Identify which cell holds the provided text, then report its [x, y] central coordinate. 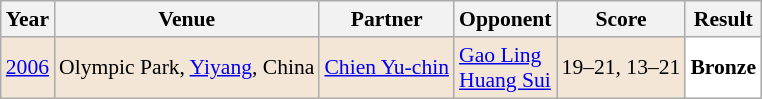
Partner [386, 19]
Year [28, 19]
Olympic Park, Yiyang, China [186, 68]
Chien Yu-chin [386, 68]
Opponent [506, 19]
Result [723, 19]
Gao Ling Huang Sui [506, 68]
2006 [28, 68]
Score [622, 19]
Venue [186, 19]
Bronze [723, 68]
19–21, 13–21 [622, 68]
